Provide the [x, y] coordinate of the cell's center where the given text is located.  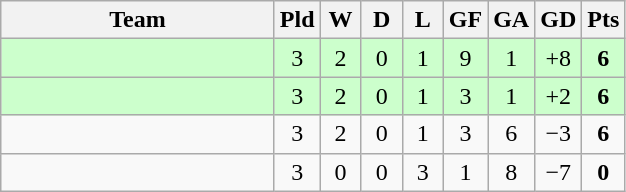
−3 [558, 134]
−7 [558, 172]
D [382, 20]
+2 [558, 96]
Pts [604, 20]
8 [512, 172]
+8 [558, 58]
W [340, 20]
GD [558, 20]
Pld [297, 20]
Team [138, 20]
9 [465, 58]
GF [465, 20]
L [422, 20]
GA [512, 20]
